Return the [x, y] coordinate for the center point of the cell that contains the specified text.  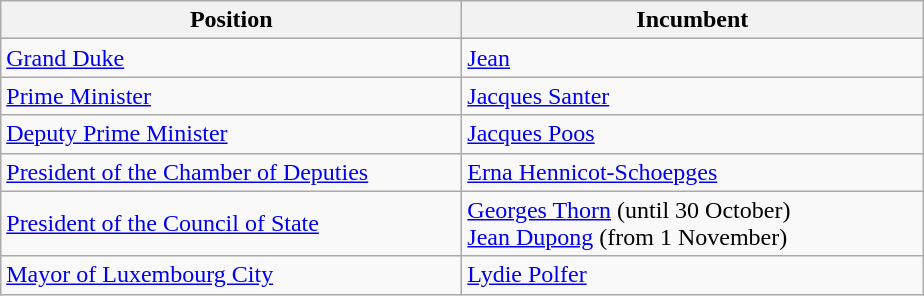
Prime Minister [232, 96]
Erna Hennicot-Schoepges [692, 172]
Deputy Prime Minister [232, 134]
Jacques Santer [692, 96]
Incumbent [692, 20]
Mayor of Luxembourg City [232, 275]
Georges Thorn (until 30 October) Jean Dupong (from 1 November) [692, 224]
Lydie Polfer [692, 275]
Position [232, 20]
Jean [692, 58]
Grand Duke [232, 58]
President of the Council of State [232, 224]
President of the Chamber of Deputies [232, 172]
Jacques Poos [692, 134]
